Identify which cell holds the provided text, then report its [X, Y] central coordinate. 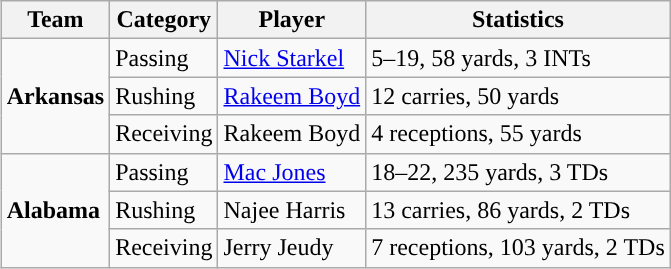
Statistics [518, 20]
Team [55, 20]
5–19, 58 yards, 3 INTs [518, 58]
Player [292, 20]
Arkansas [55, 96]
7 receptions, 103 yards, 2 TDs [518, 248]
Nick Starkel [292, 58]
Najee Harris [292, 210]
18–22, 235 yards, 3 TDs [518, 172]
Alabama [55, 210]
Jerry Jeudy [292, 248]
Category [164, 20]
4 receptions, 55 yards [518, 134]
13 carries, 86 yards, 2 TDs [518, 210]
Mac Jones [292, 172]
12 carries, 50 yards [518, 96]
